Return (x, y) of the center of cell containing provided text 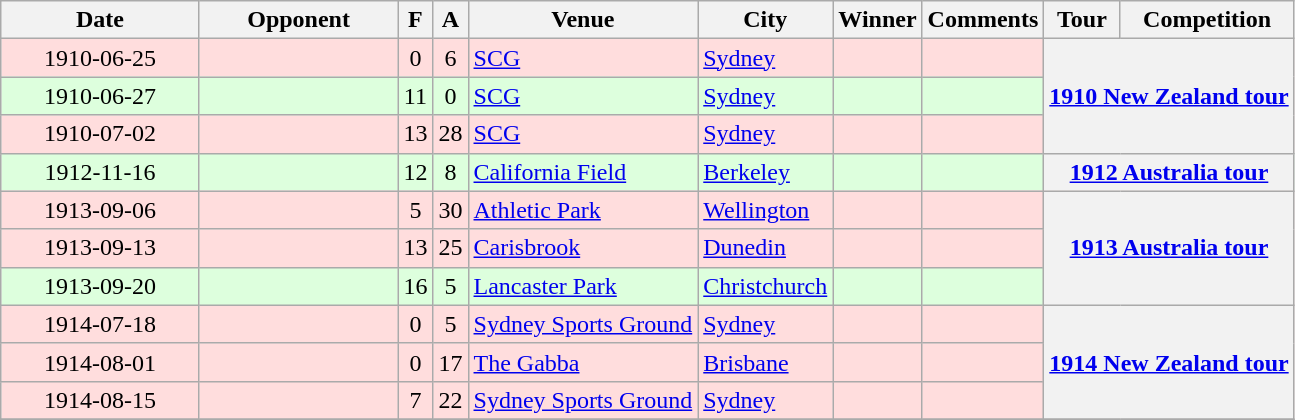
Comments (983, 20)
1913 Australia tour (1169, 248)
1910-07-02 (100, 134)
Tour (1082, 20)
1914-08-15 (100, 400)
California Field (583, 172)
Date (100, 20)
1914-08-01 (100, 362)
Winner (878, 20)
7 (416, 400)
Competition (1207, 20)
1910 New Zealand tour (1169, 96)
Lancaster Park (583, 286)
17 (450, 362)
Opponent (298, 20)
Carisbrook (583, 248)
Wellington (766, 210)
Brisbane (766, 362)
Berkeley (766, 172)
1914 New Zealand tour (1169, 362)
A (450, 20)
City (766, 20)
1914-07-18 (100, 324)
Athletic Park (583, 210)
1913-09-20 (100, 286)
12 (416, 172)
1913-09-13 (100, 248)
1913-09-06 (100, 210)
Venue (583, 20)
8 (450, 172)
1912-11-16 (100, 172)
1910-06-27 (100, 96)
22 (450, 400)
11 (416, 96)
6 (450, 58)
Christchurch (766, 286)
30 (450, 210)
16 (416, 286)
Dunedin (766, 248)
25 (450, 248)
The Gabba (583, 362)
F (416, 20)
28 (450, 134)
1910-06-25 (100, 58)
1912 Australia tour (1169, 172)
